Search for the cell housing the specified text and yield its (X, Y) center coordinate. 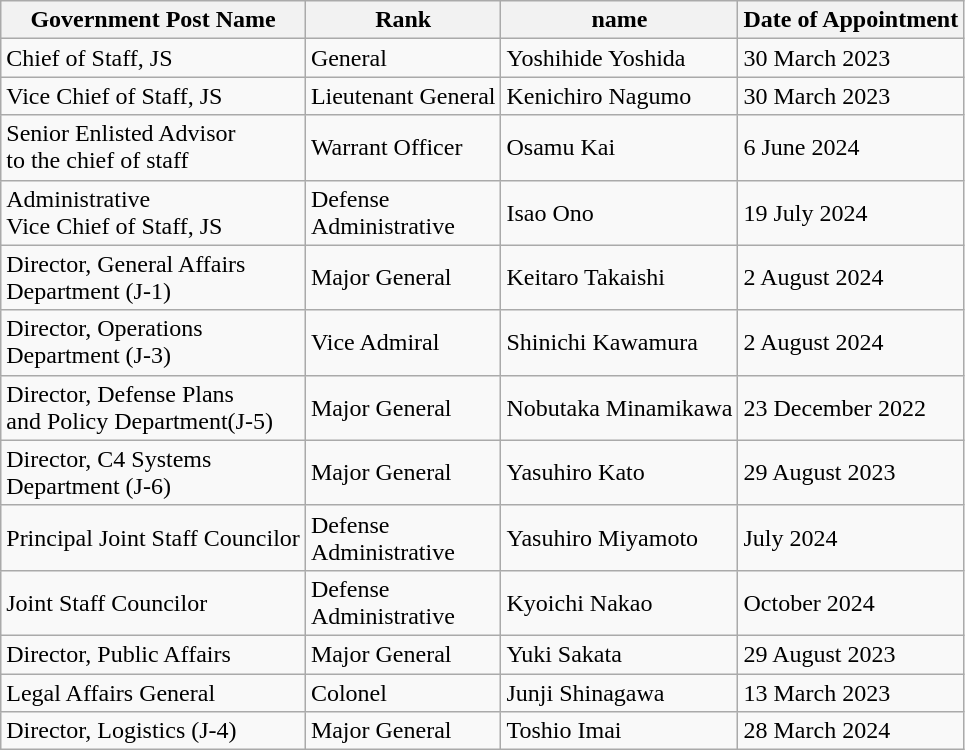
Principal Joint Staff Councilor (154, 538)
Legal Affairs General (154, 693)
Director, Logistics (J-4) (154, 731)
July 2024 (851, 538)
Rank (403, 20)
28 March 2024 (851, 731)
Junji Shinagawa (620, 693)
Warrant Officer (403, 148)
Kenichiro Nagumo (620, 96)
6 June 2024 (851, 148)
Director, Public Affairs (154, 654)
Osamu Kai (620, 148)
Senior Enlisted Advisorto the chief of staff (154, 148)
13 March 2023 (851, 693)
Joint Staff Councilor (154, 602)
name (620, 20)
Keitaro Takaishi (620, 278)
Kyoichi Nakao (620, 602)
Director, General AffairsDepartment (J-1) (154, 278)
Lieutenant General (403, 96)
23 December 2022 (851, 408)
Yoshihide Yoshida (620, 58)
Vice Chief of Staff, JS (154, 96)
Shinichi Kawamura (620, 342)
Government Post Name (154, 20)
Yasuhiro Kato (620, 472)
Yasuhiro Miyamoto (620, 538)
Vice Admiral (403, 342)
Toshio Imai (620, 731)
October 2024 (851, 602)
Director, OperationsDepartment (J-3) (154, 342)
Date of Appointment (851, 20)
Director, Defense Plansand Policy Department(J-5) (154, 408)
AdministrativeVice Chief of Staff, JS (154, 212)
Yuki Sakata (620, 654)
Director, C4 SystemsDepartment (J-6) (154, 472)
General (403, 58)
Colonel (403, 693)
Chief of Staff, JS (154, 58)
Isao Ono (620, 212)
Nobutaka Minamikawa (620, 408)
19 July 2024 (851, 212)
